Return the (x, y) coordinate for the center point of the cell that contains the specified text.  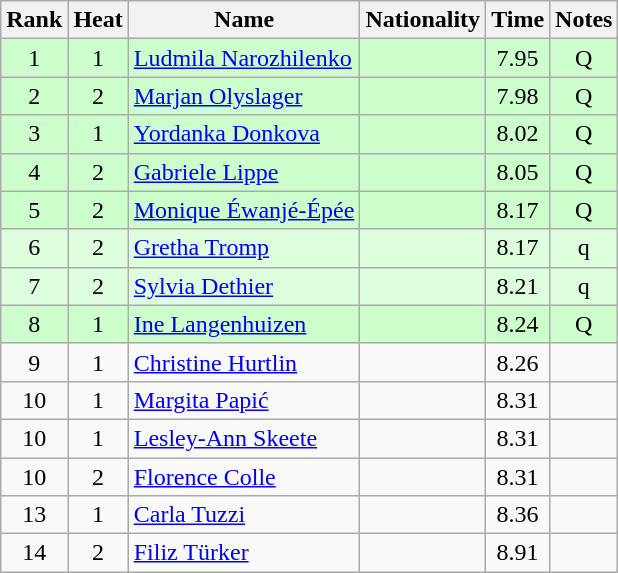
Time (518, 20)
Margita Papić (244, 400)
4 (34, 172)
Heat (98, 20)
5 (34, 210)
Rank (34, 20)
7.95 (518, 58)
8.21 (518, 286)
8.26 (518, 362)
13 (34, 515)
Yordanka Donkova (244, 134)
Nationality (423, 20)
Gabriele Lippe (244, 172)
8.05 (518, 172)
Monique Éwanjé-Épée (244, 210)
Lesley-Ann Skeete (244, 438)
7.98 (518, 96)
8.02 (518, 134)
Ine Langenhuizen (244, 324)
Marjan Olyslager (244, 96)
6 (34, 248)
Sylvia Dethier (244, 286)
9 (34, 362)
Gretha Tromp (244, 248)
8 (34, 324)
Filiz Türker (244, 553)
8.36 (518, 515)
14 (34, 553)
Florence Colle (244, 477)
Name (244, 20)
7 (34, 286)
Carla Tuzzi (244, 515)
Ludmila Narozhilenko (244, 58)
3 (34, 134)
Notes (584, 20)
8.91 (518, 553)
Christine Hurtlin (244, 362)
8.24 (518, 324)
